Extract the [X, Y] coordinate from the center of the cell holding the provided text.  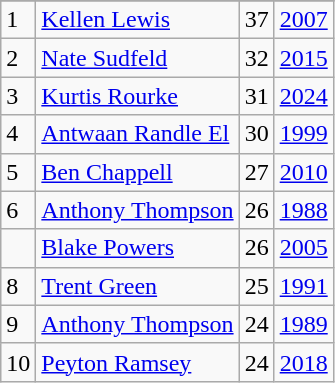
3 [18, 96]
37 [256, 20]
2010 [304, 172]
Trent Green [138, 286]
1988 [304, 210]
1989 [304, 324]
Ben Chappell [138, 172]
4 [18, 134]
2 [18, 58]
2024 [304, 96]
31 [256, 96]
Blake Powers [138, 248]
Antwaan Randle El [138, 134]
Kurtis Rourke [138, 96]
30 [256, 134]
32 [256, 58]
Nate Sudfeld [138, 58]
8 [18, 286]
Kellen Lewis [138, 20]
1999 [304, 134]
2005 [304, 248]
2007 [304, 20]
2018 [304, 362]
Peyton Ramsey [138, 362]
27 [256, 172]
1991 [304, 286]
25 [256, 286]
5 [18, 172]
9 [18, 324]
6 [18, 210]
2015 [304, 58]
1 [18, 20]
10 [18, 362]
